Return [X, Y] of the center of cell containing provided text 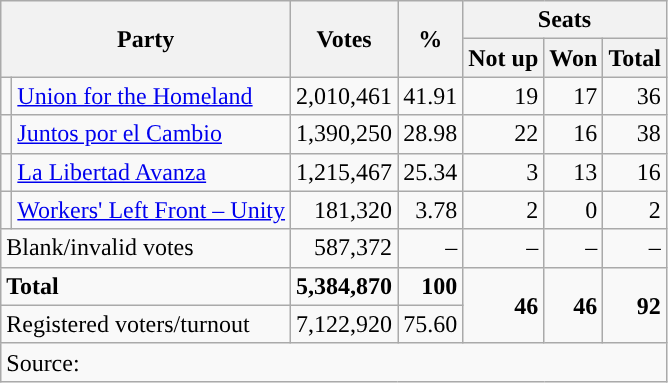
Not up [504, 58]
181,320 [344, 210]
25.34 [430, 172]
36 [635, 96]
1,215,467 [344, 172]
19 [504, 96]
17 [574, 96]
Won [574, 58]
Votes [344, 39]
7,122,920 [344, 324]
Source: [334, 362]
Juntos por el Cambio [152, 134]
Union for the Homeland [152, 96]
3.78 [430, 210]
0 [574, 210]
38 [635, 134]
41.91 [430, 96]
Seats [565, 20]
Workers' Left Front – Unity [152, 210]
Registered voters/turnout [146, 324]
Party [146, 39]
5,384,870 [344, 286]
22 [504, 134]
Blank/invalid votes [146, 248]
587,372 [344, 248]
1,390,250 [344, 134]
% [430, 39]
La Libertad Avanza [152, 172]
100 [430, 286]
3 [504, 172]
28.98 [430, 134]
13 [574, 172]
75.60 [430, 324]
2,010,461 [344, 96]
92 [635, 305]
